Extract the (X, Y) coordinate from the center of the cell holding the provided text.  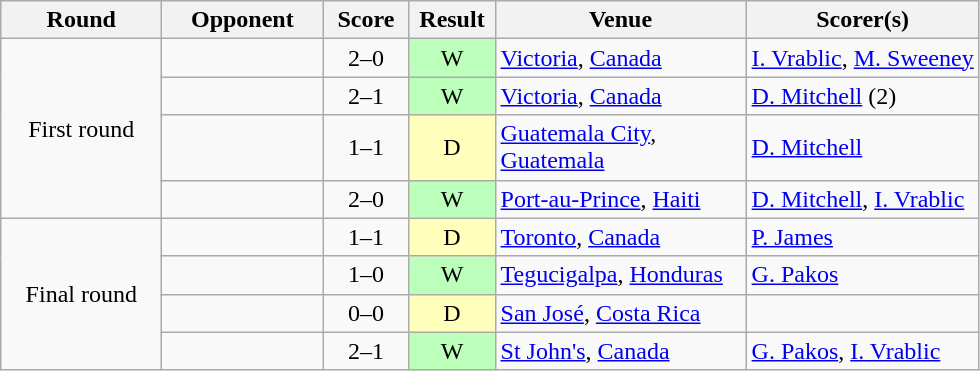
1–0 (366, 275)
First round (82, 128)
G. Pakos, I. Vrablic (862, 351)
St John's, Canada (620, 351)
D. Mitchell, I. Vrablic (862, 199)
Result (452, 20)
Final round (82, 294)
P. James (862, 237)
Opponent (242, 20)
Toronto, Canada (620, 237)
Tegucigalpa, Honduras (620, 275)
I. Vrablic, M. Sweeney (862, 58)
Round (82, 20)
G. Pakos (862, 275)
Venue (620, 20)
D. Mitchell (862, 148)
0–0 (366, 313)
Port-au-Prince, Haiti (620, 199)
D. Mitchell (2) (862, 96)
San José, Costa Rica (620, 313)
Guatemala City, Guatemala (620, 148)
Scorer(s) (862, 20)
Score (366, 20)
